Extract the [x, y] coordinate from the center of the cell holding the provided text.  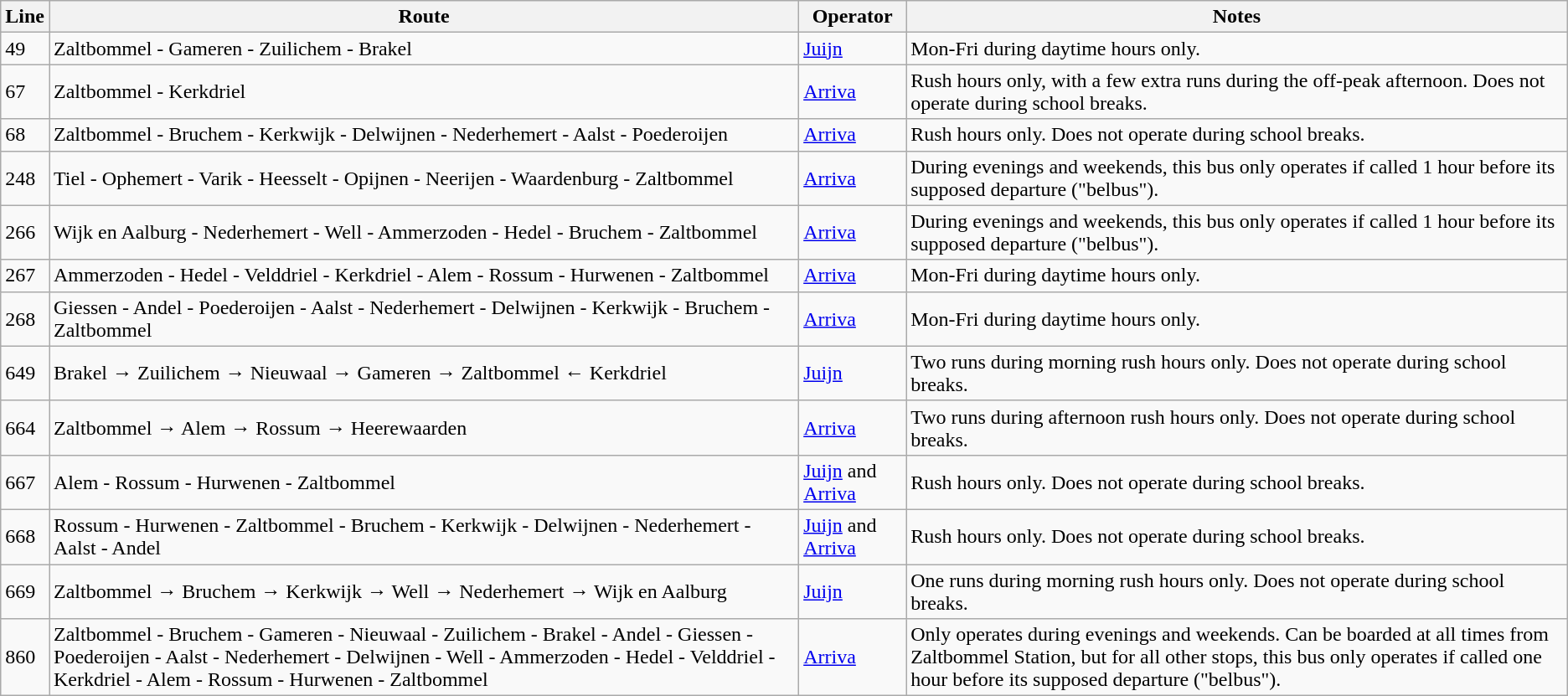
Zaltbommel - Bruchem - Kerkwijk - Delwijnen - Nederhemert - Aalst - Poederoijen [424, 135]
Zaltbommel → Bruchem → Kerkwijk → Well → Nederhemert → Wijk en Aalburg [424, 591]
649 [25, 374]
Operator [853, 17]
Zaltbommel → Alem → Rossum → Heerewaarden [424, 427]
Zaltbommel - Kerkdriel [424, 92]
Rush hours only, with a few extra runs during the off-peak afternoon. Does not operate during school breaks. [1237, 92]
Alem - Rossum - Hurwenen - Zaltbommel [424, 482]
Tiel - Ophemert - Varik - Heesselt - Opijnen - Neerijen - Waardenburg - Zaltbommel [424, 178]
49 [25, 49]
Route [424, 17]
Line [25, 17]
268 [25, 318]
Notes [1237, 17]
Zaltbommel - Gameren - Zuilichem - Brakel [424, 49]
Giessen - Andel - Poederoijen - Aalst - Nederhemert - Delwijnen - Kerkwijk - Bruchem - Zaltbommel [424, 318]
267 [25, 276]
67 [25, 92]
Two runs during morning rush hours only. Does not operate during school breaks. [1237, 374]
664 [25, 427]
Rossum - Hurwenen - Zaltbommel - Bruchem - Kerkwijk - Delwijnen - Nederhemert - Aalst - Andel [424, 536]
667 [25, 482]
Brakel → Zuilichem → Nieuwaal → Gameren → Zaltbommel ← Kerkdriel [424, 374]
Ammerzoden - Hedel - Velddriel - Kerkdriel - Alem - Rossum - Hurwenen - Zaltbommel [424, 276]
68 [25, 135]
One runs during morning rush hours only. Does not operate during school breaks. [1237, 591]
248 [25, 178]
669 [25, 591]
Two runs during afternoon rush hours only. Does not operate during school breaks. [1237, 427]
860 [25, 657]
668 [25, 536]
Wijk en Aalburg - Nederhemert - Well - Ammerzoden - Hedel - Bruchem - Zaltbommel [424, 233]
266 [25, 233]
